Locate the cell with the specified text and output its (x, y) center coordinate. 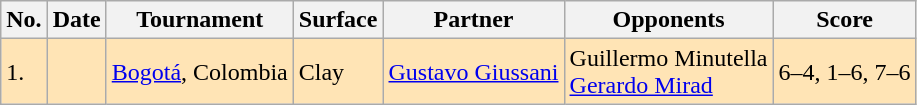
Surface (338, 20)
Gustavo Giussani (474, 72)
Guillermo Minutella Gerardo Mirad (668, 72)
Date (76, 20)
6–4, 1–6, 7–6 (844, 72)
Partner (474, 20)
Bogotá, Colombia (200, 72)
Score (844, 20)
Tournament (200, 20)
1. (24, 72)
Opponents (668, 20)
Clay (338, 72)
No. (24, 20)
